Return [x, y] of the center of cell containing provided text 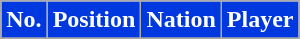
Position [94, 20]
No. [24, 20]
Player [260, 20]
Nation [181, 20]
